Output the (x, y) coordinate of the center of the cell containing the given text.  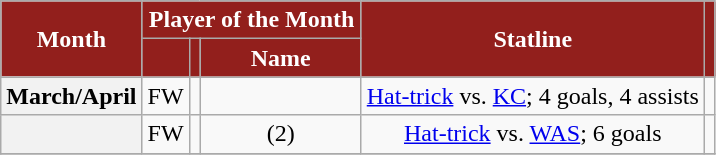
March/April (72, 96)
Month (72, 39)
Hat-trick vs. WAS; 6 goals (532, 134)
Statline (532, 39)
Hat-trick vs. KC; 4 goals, 4 assists (532, 96)
Player of the Month (252, 20)
Name (280, 58)
(2) (280, 134)
